Find where the given text appears and provide that cell's center as [x, y] coordinate. 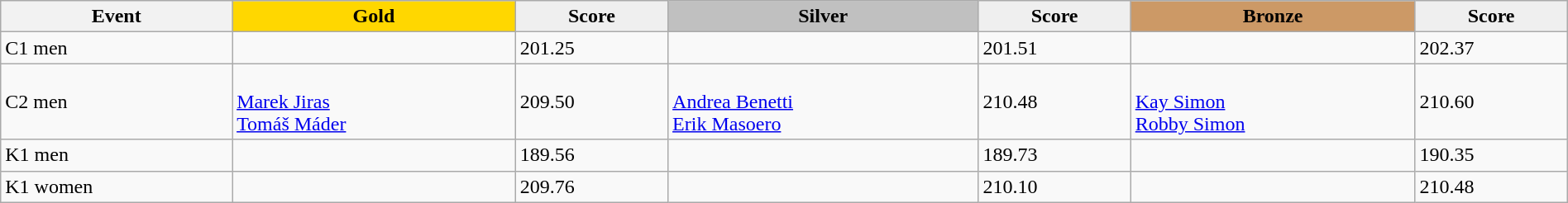
K1 women [117, 186]
201.51 [1054, 48]
Kay SimonRobby Simon [1273, 101]
190.35 [1491, 155]
209.76 [591, 186]
Gold [374, 17]
K1 men [117, 155]
Andrea BenettiErik Masoero [824, 101]
Bronze [1273, 17]
209.50 [591, 101]
Marek JirasTomáš Máder [374, 101]
C1 men [117, 48]
189.73 [1054, 155]
C2 men [117, 101]
210.10 [1054, 186]
201.25 [591, 48]
Event [117, 17]
189.56 [591, 155]
Silver [824, 17]
202.37 [1491, 48]
210.60 [1491, 101]
